Detect which cell encompasses the target text, then output its (X, Y) center coordinate. 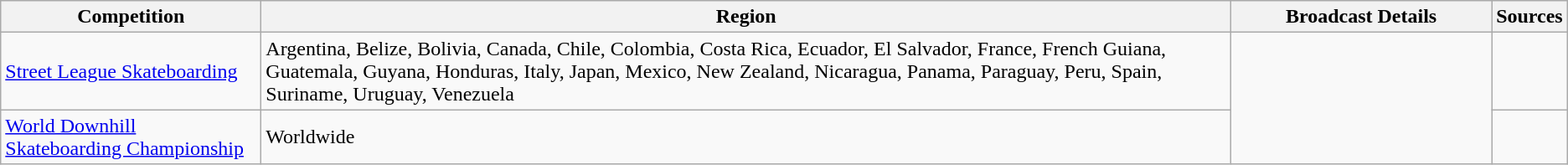
Region (746, 17)
World Downhill Skateboarding Championship (131, 137)
Street League Skateboarding (131, 71)
Sources (1529, 17)
Worldwide (746, 137)
Competition (131, 17)
Broadcast Details (1362, 17)
